Provide the (X, Y) coordinate of the cell's center where the given text is located.  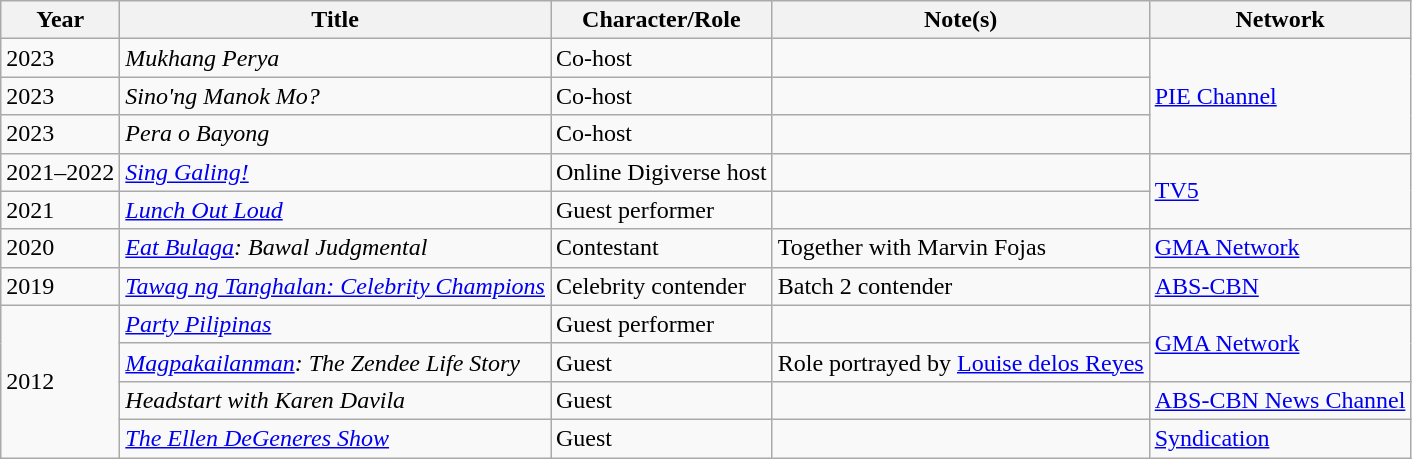
2021–2022 (60, 172)
Mukhang Perya (336, 58)
Headstart with Karen Davila (336, 400)
Lunch Out Loud (336, 210)
Online Digiverse host (661, 172)
2020 (60, 248)
Sing Galing! (336, 172)
Role portrayed by Louise delos Reyes (960, 362)
ABS-CBN News Channel (1280, 400)
The Ellen DeGeneres Show (336, 438)
Syndication (1280, 438)
Batch 2 contender (960, 286)
Pera o Bayong (336, 134)
PIE Channel (1280, 96)
Celebrity contender (661, 286)
Title (336, 20)
2012 (60, 381)
Note(s) (960, 20)
Sino'ng Manok Mo? (336, 96)
Year (60, 20)
2019 (60, 286)
Together with Marvin Fojas (960, 248)
TV5 (1280, 191)
Eat Bulaga: Bawal Judgmental (336, 248)
Tawag ng Tanghalan: Celebrity Champions (336, 286)
Contestant (661, 248)
ABS-CBN (1280, 286)
Network (1280, 20)
Party Pilipinas (336, 324)
Character/Role (661, 20)
2021 (60, 210)
Magpakailanman: The Zendee Life Story (336, 362)
